Identify which cell holds the provided text, then report its (x, y) central coordinate. 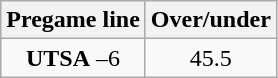
UTSA –6 (74, 58)
45.5 (210, 58)
Over/under (210, 20)
Pregame line (74, 20)
